Identify which cell holds the provided text, then report its (X, Y) central coordinate. 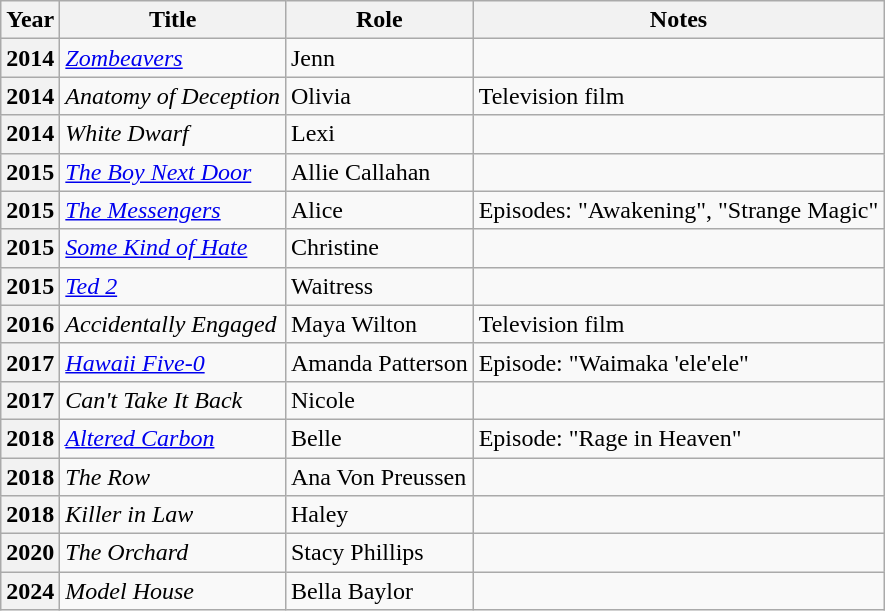
Lexi (379, 134)
Olivia (379, 96)
Zombeavers (173, 58)
Some Kind of Hate (173, 248)
Notes (678, 20)
Ted 2 (173, 286)
2016 (30, 324)
The Boy Next Door (173, 172)
Stacy Phillips (379, 553)
Can't Take It Back (173, 400)
Killer in Law (173, 515)
The Messengers (173, 210)
Belle (379, 438)
The Row (173, 477)
Amanda Patterson (379, 362)
Christine (379, 248)
Bella Baylor (379, 591)
Role (379, 20)
Hawaii Five-0 (173, 362)
Episode: "Waimaka 'ele'ele" (678, 362)
Maya Wilton (379, 324)
Jenn (379, 58)
Altered Carbon (173, 438)
Nicole (379, 400)
Accidentally Engaged (173, 324)
Waitress (379, 286)
White Dwarf (173, 134)
The Orchard (173, 553)
Ana Von Preussen (379, 477)
Year (30, 20)
Anatomy of Deception (173, 96)
Haley (379, 515)
Episode: "Rage in Heaven" (678, 438)
Allie Callahan (379, 172)
Model House (173, 591)
2020 (30, 553)
Alice (379, 210)
Episodes: "Awakening", "Strange Magic" (678, 210)
2024 (30, 591)
Title (173, 20)
